Find where the given text appears and provide that cell's center as [X, Y] coordinate. 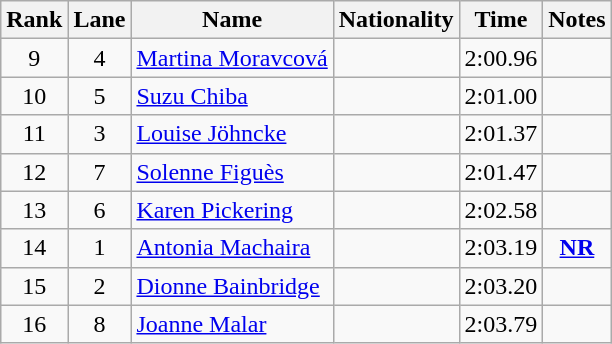
2:01.00 [501, 96]
Notes [577, 20]
Karen Pickering [232, 210]
13 [34, 210]
11 [34, 134]
3 [100, 134]
12 [34, 172]
15 [34, 286]
2 [100, 286]
1 [100, 248]
Antonia Machaira [232, 248]
2:03.19 [501, 248]
2:01.37 [501, 134]
Dionne Bainbridge [232, 286]
9 [34, 58]
2:01.47 [501, 172]
Name [232, 20]
16 [34, 324]
Louise Jöhncke [232, 134]
Suzu Chiba [232, 96]
4 [100, 58]
Lane [100, 20]
8 [100, 324]
7 [100, 172]
14 [34, 248]
6 [100, 210]
Time [501, 20]
Solenne Figuès [232, 172]
Joanne Malar [232, 324]
2:02.58 [501, 210]
NR [577, 248]
2:03.79 [501, 324]
2:03.20 [501, 286]
5 [100, 96]
Martina Moravcová [232, 58]
Nationality [396, 20]
2:00.96 [501, 58]
Rank [34, 20]
10 [34, 96]
